Return (X, Y) of the center of cell containing provided text 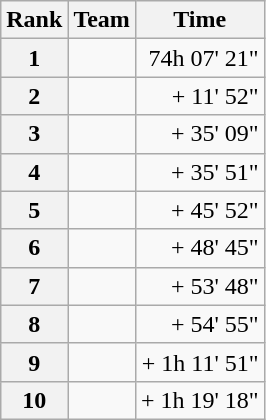
+ 1h 11' 51" (200, 362)
6 (34, 248)
+ 11' 52" (200, 96)
9 (34, 362)
+ 35' 09" (200, 134)
74h 07' 21" (200, 58)
4 (34, 172)
Time (200, 20)
5 (34, 210)
10 (34, 400)
3 (34, 134)
Rank (34, 20)
+ 53' 48" (200, 286)
8 (34, 324)
+ 54' 55" (200, 324)
Team (102, 20)
+ 1h 19' 18" (200, 400)
2 (34, 96)
+ 48' 45" (200, 248)
7 (34, 286)
1 (34, 58)
+ 35' 51" (200, 172)
+ 45' 52" (200, 210)
